Locate the cell with the specified text and output its [X, Y] center coordinate. 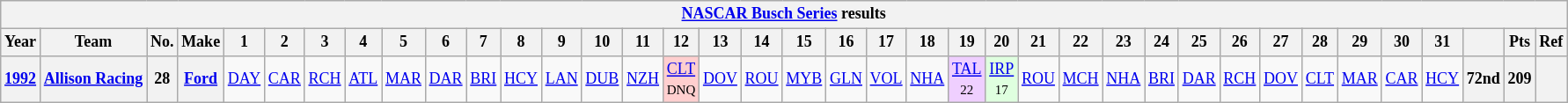
MCH [1081, 79]
25 [1198, 42]
23 [1124, 42]
12 [681, 42]
21 [1038, 42]
9 [561, 42]
Team [93, 42]
18 [927, 42]
VOL [886, 79]
Ref [1551, 42]
7 [484, 42]
19 [967, 42]
2 [284, 42]
16 [846, 42]
27 [1281, 42]
CLT [1320, 79]
5 [404, 42]
1992 [21, 79]
Ford [201, 79]
17 [886, 42]
72nd [1484, 79]
13 [721, 42]
11 [643, 42]
1 [244, 42]
31 [1443, 42]
IRP17 [1001, 79]
Allison Racing [93, 79]
Make [201, 42]
DUB [602, 79]
30 [1402, 42]
14 [762, 42]
LAN [561, 79]
10 [602, 42]
Pts [1520, 42]
24 [1161, 42]
4 [363, 42]
29 [1359, 42]
CLTDNQ [681, 79]
ATL [363, 79]
NASCAR Busch Series results [784, 14]
NZH [643, 79]
MYB [804, 79]
15 [804, 42]
22 [1081, 42]
TAL22 [967, 79]
3 [325, 42]
No. [162, 42]
6 [445, 42]
GLN [846, 79]
DAY [244, 79]
Year [21, 42]
8 [521, 42]
26 [1240, 42]
20 [1001, 42]
209 [1520, 79]
